From the cell containing the given text, extract its center point as (x, y) coordinate. 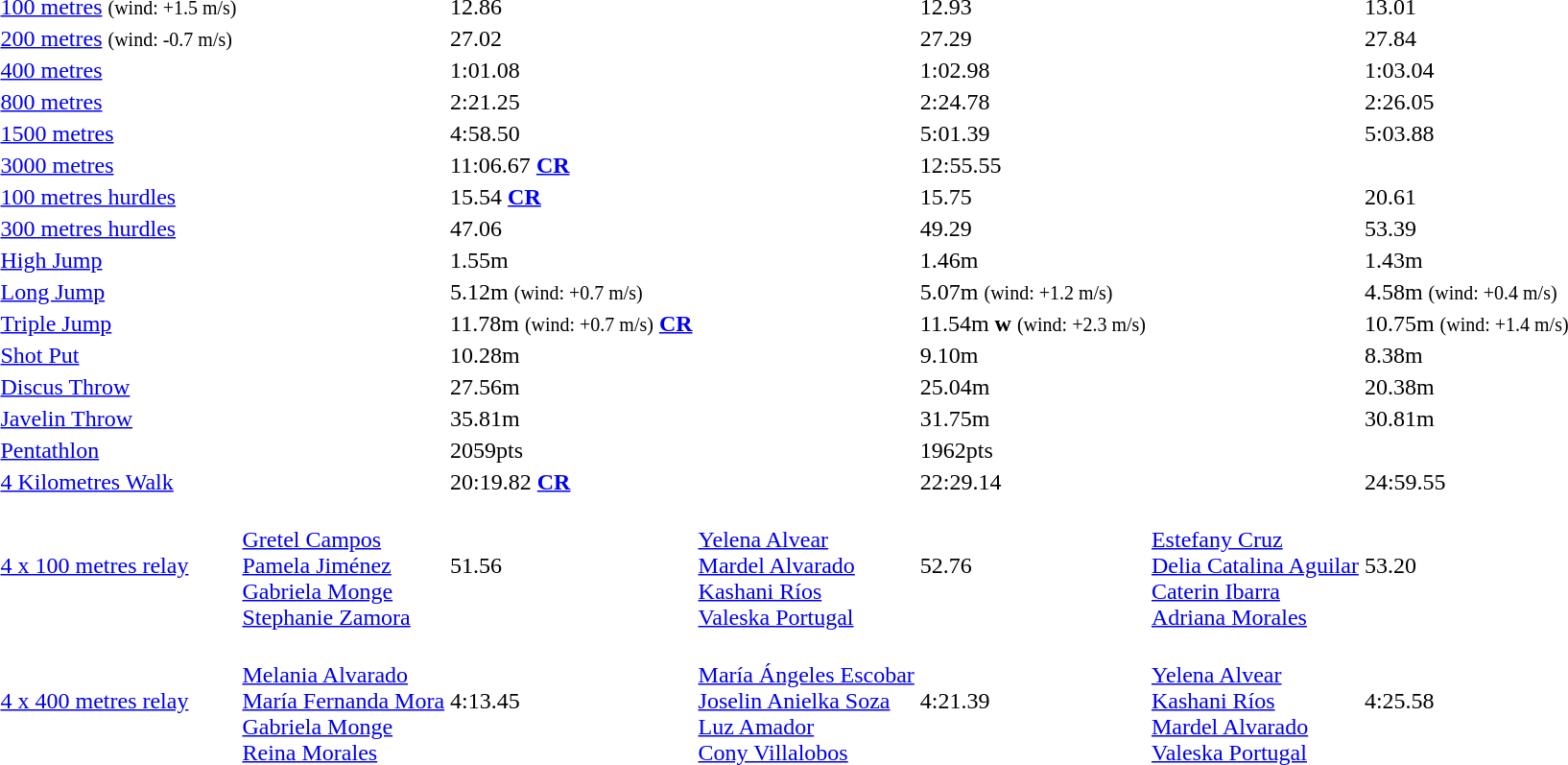
5.12m (wind: +0.7 m/s) (572, 292)
35.81m (572, 418)
47.06 (572, 228)
2:24.78 (1033, 102)
Gretel Campos Pamela Jiménez Gabriela Monge Stephanie Zamora (344, 565)
52.76 (1033, 565)
31.75m (1033, 418)
10.28m (572, 355)
5.07m (wind: +1.2 m/s) (1033, 292)
27.02 (572, 38)
20:19.82 CR (572, 482)
1:02.98 (1033, 70)
22:29.14 (1033, 482)
27.29 (1033, 38)
1.46m (1033, 260)
2059pts (572, 450)
1.55m (572, 260)
51.56 (572, 565)
25.04m (1033, 387)
2:21.25 (572, 102)
9.10m (1033, 355)
15.75 (1033, 197)
11.54m w (wind: +2.3 m/s) (1033, 323)
1962pts (1033, 450)
12:55.55 (1033, 165)
15.54 CR (572, 197)
1:01.08 (572, 70)
4:58.50 (572, 133)
27.56m (572, 387)
5:01.39 (1033, 133)
11.78m (wind: +0.7 m/s) CR (572, 323)
Yelena Alvear Mardel Alvarado Kashani Ríos Valeska Portugal (806, 565)
49.29 (1033, 228)
Estefany Cruz Delia Catalina Aguilar Caterin Ibarra Adriana Morales (1255, 565)
11:06.67 CR (572, 165)
